Pinpoint the cell where the given text exists, returning its (x, y) midpoint coordinate. 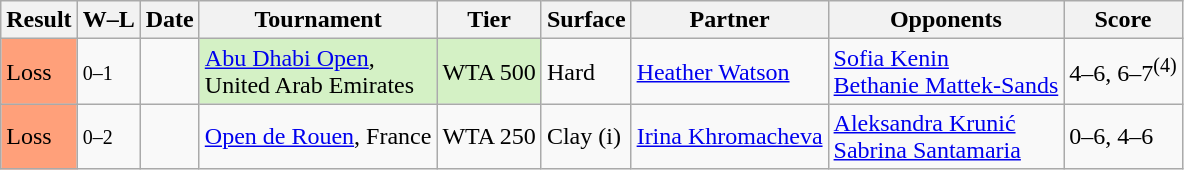
Hard (586, 72)
WTA 250 (489, 136)
Tournament (318, 20)
Clay (i) (586, 136)
Score (1123, 20)
W–L (108, 20)
Abu Dhabi Open, United Arab Emirates (318, 72)
Sofia Kenin Bethanie Mattek-Sands (946, 72)
Surface (586, 20)
Date (170, 20)
Heather Watson (730, 72)
0–6, 4–6 (1123, 136)
Open de Rouen, France (318, 136)
Tier (489, 20)
0–2 (108, 136)
Opponents (946, 20)
Result (39, 20)
Irina Khromacheva (730, 136)
Partner (730, 20)
WTA 500 (489, 72)
4–6, 6–7(4) (1123, 72)
Aleksandra Krunić Sabrina Santamaria (946, 136)
0–1 (108, 72)
